Output the [x, y] coordinate of the center of the cell containing the given text.  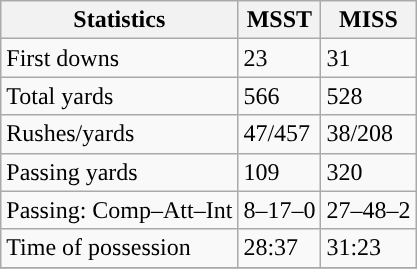
31 [368, 58]
Passing: Comp–Att–Int [120, 210]
320 [368, 172]
Passing yards [120, 172]
27–48–2 [368, 210]
109 [280, 172]
31:23 [368, 248]
47/457 [280, 134]
First downs [120, 58]
Rushes/yards [120, 134]
Time of possession [120, 248]
38/208 [368, 134]
23 [280, 58]
28:37 [280, 248]
Total yards [120, 96]
MSST [280, 20]
8–17–0 [280, 210]
566 [280, 96]
MISS [368, 20]
Statistics [120, 20]
528 [368, 96]
